Extract the [X, Y] coordinate from the center of the cell holding the provided text.  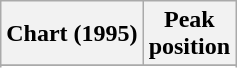
Chart (1995) [72, 34]
Peakposition [189, 34]
